Provide the [x, y] coordinate of the cell's center where the given text is located.  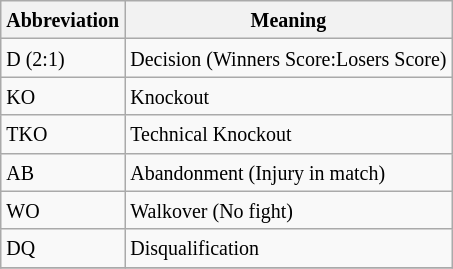
Meaning [288, 20]
TKO [63, 134]
Abbreviation [63, 20]
DQ [63, 248]
Walkover (No fight) [288, 210]
Knockout [288, 96]
Decision (Winners Score:Losers Score) [288, 58]
D (2:1) [63, 58]
WO [63, 210]
AB [63, 172]
KO [63, 96]
Abandonment (Injury in match) [288, 172]
Technical Knockout [288, 134]
Disqualification [288, 248]
